For the text-containing cell, return its midpoint in (x, y) coordinate format. 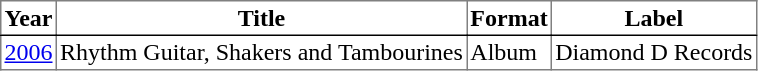
Label (654, 18)
Diamond D Records (654, 52)
Format (510, 18)
2006 (29, 52)
Year (29, 18)
Title (261, 18)
Rhythm Guitar, Shakers and Tambourines (261, 52)
Album (510, 52)
